Find where the given text appears and provide that cell's center as [x, y] coordinate. 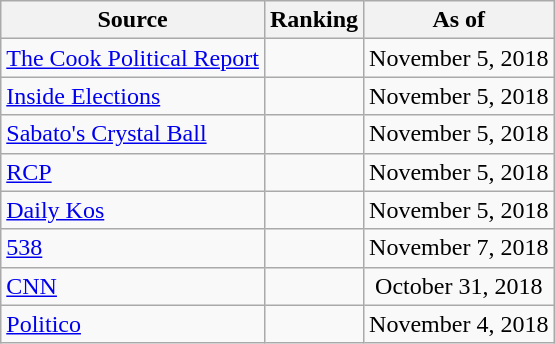
As of [459, 20]
October 31, 2018 [459, 286]
CNN [133, 286]
Ranking [314, 20]
The Cook Political Report [133, 58]
November 7, 2018 [459, 248]
Politico [133, 324]
538 [133, 248]
November 4, 2018 [459, 324]
Sabato's Crystal Ball [133, 134]
Daily Kos [133, 210]
Inside Elections [133, 96]
Source [133, 20]
RCP [133, 172]
